Detect which cell encompasses the target text, then output its [x, y] center coordinate. 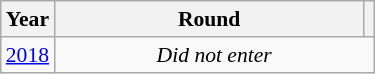
Did not enter [214, 55]
Round [209, 19]
2018 [28, 55]
Year [28, 19]
